Find where the given text appears and provide that cell's center as [X, Y] coordinate. 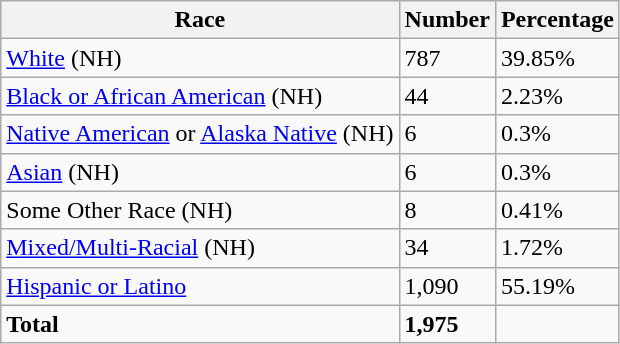
1,975 [447, 324]
Total [200, 324]
Native American or Alaska Native (NH) [200, 134]
2.23% [557, 96]
White (NH) [200, 58]
8 [447, 210]
44 [447, 96]
Some Other Race (NH) [200, 210]
Number [447, 20]
787 [447, 58]
Asian (NH) [200, 172]
55.19% [557, 286]
1.72% [557, 248]
Black or African American (NH) [200, 96]
Mixed/Multi-Racial (NH) [200, 248]
0.41% [557, 210]
Percentage [557, 20]
Race [200, 20]
1,090 [447, 286]
39.85% [557, 58]
34 [447, 248]
Hispanic or Latino [200, 286]
